Pinpoint the cell where the given text exists, returning its (X, Y) midpoint coordinate. 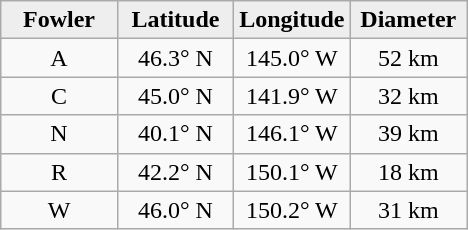
42.2° N (175, 172)
46.0° N (175, 210)
141.9° W (292, 96)
Fowler (59, 20)
46.3° N (175, 58)
C (59, 96)
39 km (408, 134)
146.1° W (292, 134)
145.0° W (292, 58)
Longitude (292, 20)
R (59, 172)
A (59, 58)
32 km (408, 96)
40.1° N (175, 134)
N (59, 134)
150.2° W (292, 210)
150.1° W (292, 172)
Latitude (175, 20)
45.0° N (175, 96)
52 km (408, 58)
Diameter (408, 20)
W (59, 210)
18 km (408, 172)
31 km (408, 210)
